Scan for the cell matching the given text and deliver its [x, y] coordinate at center. 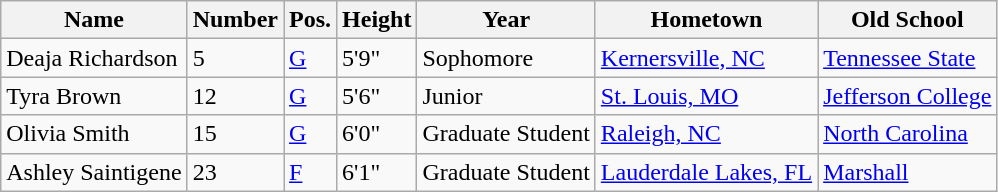
Kernersville, NC [706, 58]
Height [377, 20]
Olivia Smith [94, 134]
Sophomore [506, 58]
Year [506, 20]
F [310, 172]
23 [235, 172]
Old School [908, 20]
Pos. [310, 20]
Raleigh, NC [706, 134]
Deaja Richardson [94, 58]
Tennessee State [908, 58]
Marshall [908, 172]
Tyra Brown [94, 96]
6'1" [377, 172]
Jefferson College [908, 96]
5'9" [377, 58]
Name [94, 20]
12 [235, 96]
St. Louis, MO [706, 96]
15 [235, 134]
Junior [506, 96]
Hometown [706, 20]
5 [235, 58]
Lauderdale Lakes, FL [706, 172]
Number [235, 20]
5'6" [377, 96]
North Carolina [908, 134]
Ashley Saintigene [94, 172]
6'0" [377, 134]
